For the text-containing cell, return its midpoint in [x, y] coordinate format. 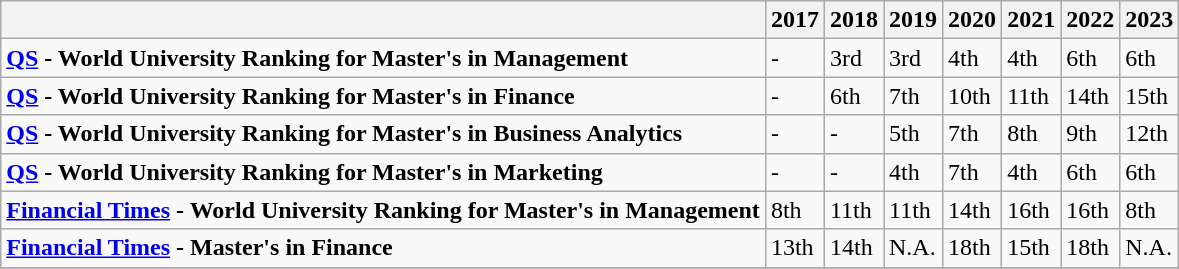
2020 [972, 20]
2018 [854, 20]
Financial Times - World University Ranking for Master's in Management [384, 210]
9th [1090, 134]
10th [972, 96]
13th [794, 248]
5th [914, 134]
2017 [794, 20]
2021 [1032, 20]
12th [1150, 134]
QS - World University Ranking for Master's in Business Analytics [384, 134]
2019 [914, 20]
2023 [1150, 20]
QS - World University Ranking for Master's in Marketing [384, 172]
Financial Times - Master's in Finance [384, 248]
2022 [1090, 20]
QS - World University Ranking for Master's in Finance [384, 96]
QS - World University Ranking for Master's in Management [384, 58]
